Scan for the cell matching the given text and deliver its [x, y] coordinate at center. 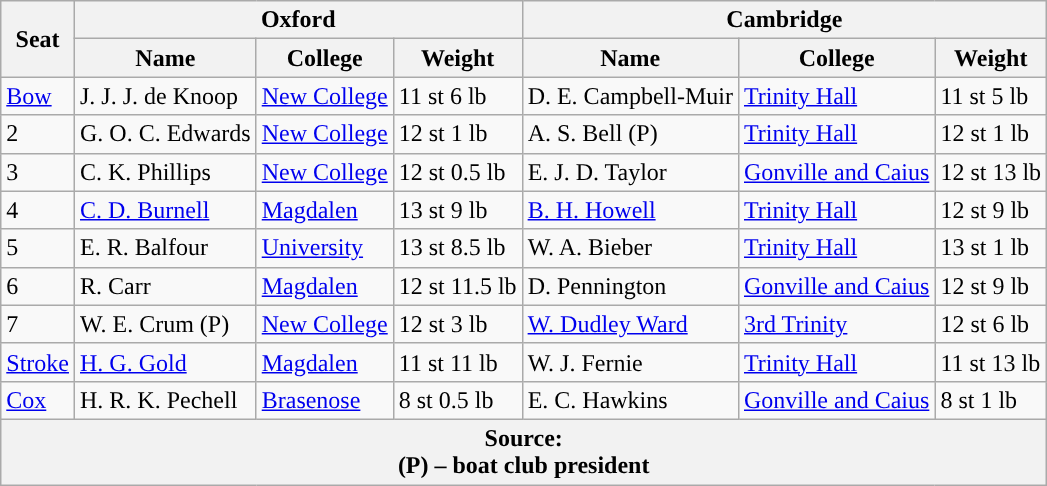
Cox [38, 400]
C. D. Burnell [165, 210]
2 [38, 134]
12 st 13 lb [991, 172]
13 st 1 lb [991, 248]
G. O. C. Edwards [165, 134]
Oxford [298, 20]
J. J. J. de Knoop [165, 96]
D. Pennington [630, 286]
Cambridge [784, 20]
6 [38, 286]
12 st 6 lb [991, 324]
Bow [38, 96]
11 st 11 lb [458, 362]
University [324, 248]
11 st 6 lb [458, 96]
12 st 11.5 lb [458, 286]
Seat [38, 39]
W. Dudley Ward [630, 324]
R. Carr [165, 286]
Stroke [38, 362]
W. A. Bieber [630, 248]
W. E. Crum (P) [165, 324]
7 [38, 324]
E. R. Balfour [165, 248]
H. R. K. Pechell [165, 400]
5 [38, 248]
Source:(P) – boat club president [524, 452]
E. J. D. Taylor [630, 172]
11 st 13 lb [991, 362]
13 st 8.5 lb [458, 248]
Brasenose [324, 400]
A. S. Bell (P) [630, 134]
12 st 3 lb [458, 324]
3rd Trinity [836, 324]
E. C. Hawkins [630, 400]
3 [38, 172]
B. H. Howell [630, 210]
11 st 5 lb [991, 96]
4 [38, 210]
C. K. Phillips [165, 172]
13 st 9 lb [458, 210]
D. E. Campbell-Muir [630, 96]
8 st 0.5 lb [458, 400]
H. G. Gold [165, 362]
12 st 0.5 lb [458, 172]
8 st 1 lb [991, 400]
W. J. Fernie [630, 362]
